Extract the (X, Y) coordinate from the center of the cell holding the provided text.  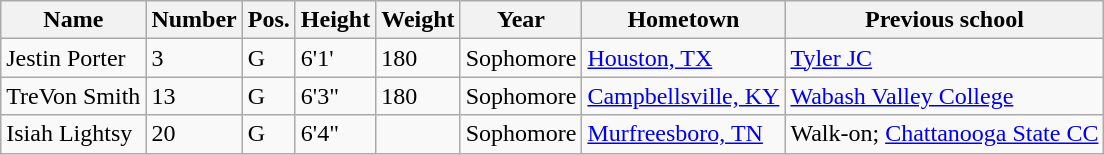
TreVon Smith (74, 96)
13 (194, 96)
6'1' (335, 58)
6'3" (335, 96)
Houston, TX (684, 58)
Murfreesboro, TN (684, 134)
Jestin Porter (74, 58)
20 (194, 134)
Weight (418, 20)
Previous school (944, 20)
Campbellsville, KY (684, 96)
Tyler JC (944, 58)
Hometown (684, 20)
Number (194, 20)
Walk-on; Chattanooga State CC (944, 134)
6'4" (335, 134)
3 (194, 58)
Name (74, 20)
Isiah Lightsy (74, 134)
Height (335, 20)
Pos. (268, 20)
Year (521, 20)
Wabash Valley College (944, 96)
